Search for the cell housing the specified text and yield its (x, y) center coordinate. 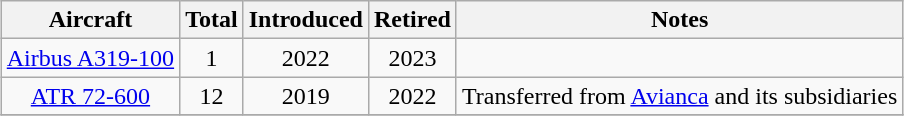
Transferred from Avianca and its subsidiaries (679, 96)
2023 (412, 58)
Notes (679, 20)
Introduced (306, 20)
1 (212, 58)
Airbus A319-100 (90, 58)
Retired (412, 20)
2019 (306, 96)
Aircraft (90, 20)
Total (212, 20)
ATR 72-600 (90, 96)
12 (212, 96)
